For the text-containing cell, return its midpoint in [X, Y] coordinate format. 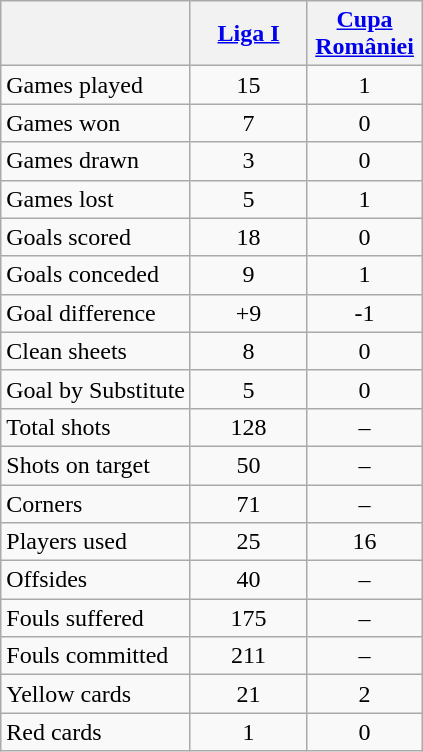
50 [248, 465]
Games played [96, 85]
15 [248, 85]
Fouls suffered [96, 618]
21 [248, 694]
Offsides [96, 580]
Goal difference [96, 313]
16 [365, 542]
Yellow cards [96, 694]
25 [248, 542]
211 [248, 656]
Games lost [96, 199]
128 [248, 427]
2 [365, 694]
Goals scored [96, 237]
Fouls committed [96, 656]
7 [248, 123]
Liga I [248, 34]
18 [248, 237]
-1 [365, 313]
Corners [96, 503]
Players used [96, 542]
40 [248, 580]
Shots on target [96, 465]
Games drawn [96, 161]
9 [248, 275]
3 [248, 161]
175 [248, 618]
Clean sheets [96, 351]
71 [248, 503]
Goals conceded [96, 275]
8 [248, 351]
Goal by Substitute [96, 389]
Cupa României [365, 34]
Games won [96, 123]
Total shots [96, 427]
Red cards [96, 732]
+9 [248, 313]
